Determine the [X, Y] coordinate at the center of the cell enclosing the given text.  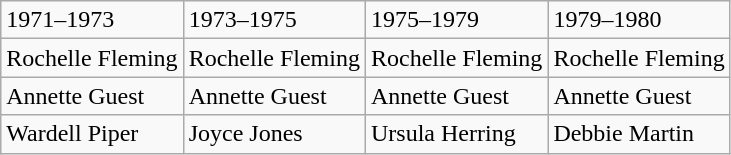
1979–1980 [639, 20]
Wardell Piper [92, 134]
Ursula Herring [456, 134]
1973–1975 [274, 20]
Debbie Martin [639, 134]
1975–1979 [456, 20]
Joyce Jones [274, 134]
1971–1973 [92, 20]
